Determine the (X, Y) coordinate at the center of the cell enclosing the given text.  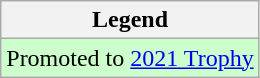
Legend (130, 20)
Promoted to 2021 Trophy (130, 58)
